Output the (X, Y) coordinate of the center of the cell containing the given text.  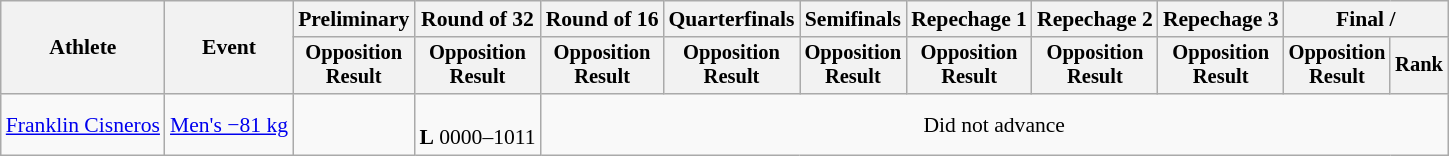
Did not advance (994, 124)
Preliminary (354, 19)
Repechage 1 (969, 19)
Rank (1419, 66)
Event (229, 48)
Repechage 3 (1221, 19)
Round of 32 (477, 19)
L 0000–1011 (477, 124)
Athlete (83, 48)
Round of 16 (602, 19)
Franklin Cisneros (83, 124)
Final / (1366, 19)
Quarterfinals (732, 19)
Repechage 2 (1095, 19)
Men's −81 kg (229, 124)
Semifinals (854, 19)
